Identify which cell holds the provided text, then report its [x, y] central coordinate. 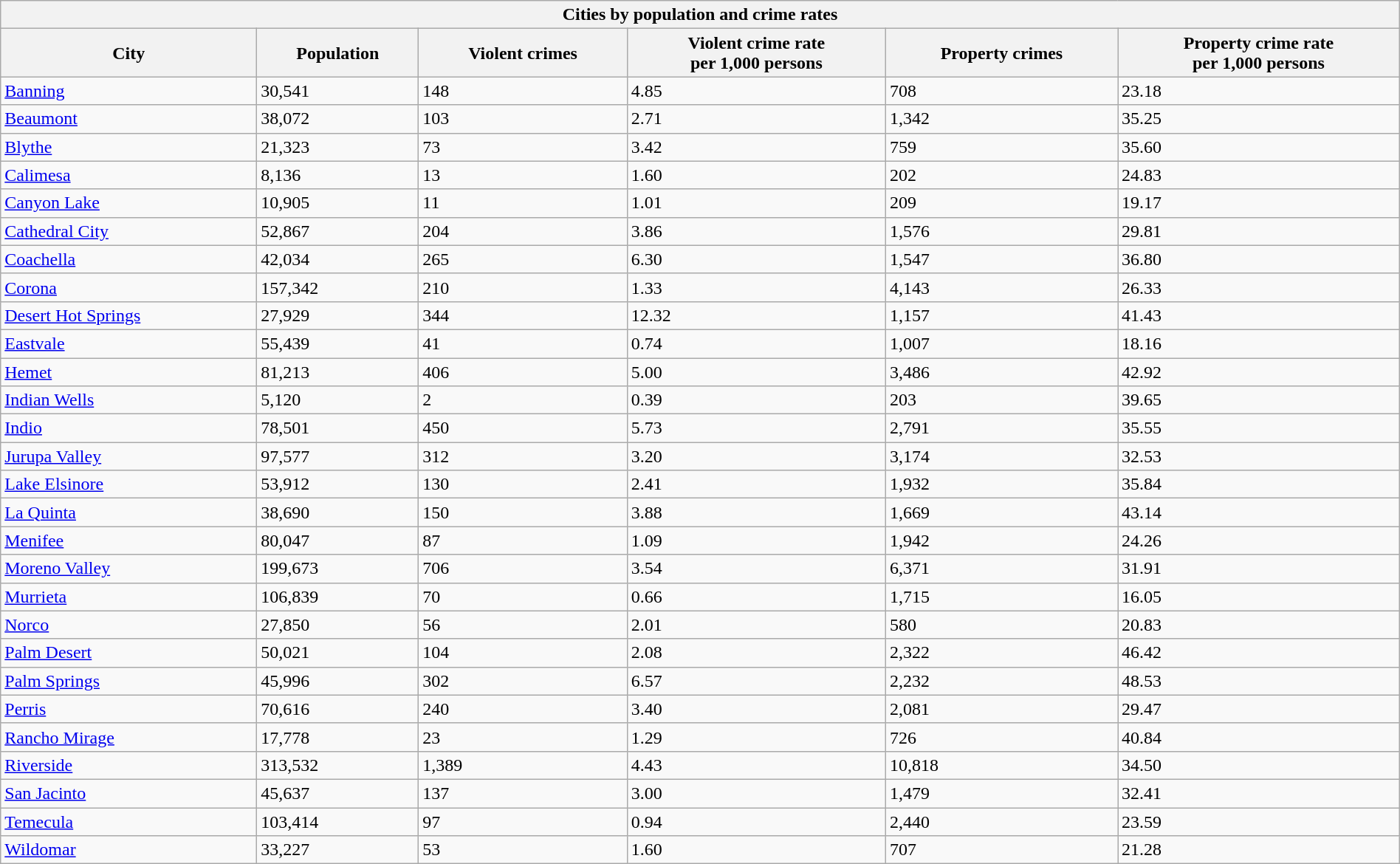
104 [523, 653]
344 [523, 315]
Indian Wells [128, 400]
4.85 [756, 91]
3,486 [1001, 371]
38,690 [338, 512]
32.41 [1259, 793]
0.74 [756, 343]
Beaumont [128, 119]
Canyon Lake [128, 203]
2,232 [1001, 681]
55,439 [338, 343]
50,021 [338, 653]
137 [523, 793]
41.43 [1259, 315]
Blythe [128, 147]
73 [523, 147]
1,576 [1001, 231]
302 [523, 681]
3.88 [756, 512]
4,143 [1001, 287]
23 [523, 737]
78,501 [338, 428]
3.86 [756, 231]
38,072 [338, 119]
450 [523, 428]
Riverside [128, 765]
Population [338, 53]
706 [523, 569]
130 [523, 484]
1,389 [523, 765]
Calimesa [128, 175]
726 [1001, 737]
87 [523, 541]
6,371 [1001, 569]
3.42 [756, 147]
24.26 [1259, 541]
Palm Springs [128, 681]
Desert Hot Springs [128, 315]
150 [523, 512]
27,850 [338, 625]
10,905 [338, 203]
70,616 [338, 709]
5.00 [756, 371]
Coachella [128, 259]
1.01 [756, 203]
0.94 [756, 822]
202 [1001, 175]
48.53 [1259, 681]
81,213 [338, 371]
23.18 [1259, 91]
106,839 [338, 597]
204 [523, 231]
56 [523, 625]
3.20 [756, 456]
2.71 [756, 119]
265 [523, 259]
San Jacinto [128, 793]
35.25 [1259, 119]
210 [523, 287]
1,157 [1001, 315]
Perris [128, 709]
Banning [128, 91]
1,547 [1001, 259]
21.28 [1259, 850]
Lake Elsinore [128, 484]
35.60 [1259, 147]
97,577 [338, 456]
1.29 [756, 737]
707 [1001, 850]
36.80 [1259, 259]
53,912 [338, 484]
2,440 [1001, 822]
70 [523, 597]
Temecula [128, 822]
19.17 [1259, 203]
Norco [128, 625]
42,034 [338, 259]
Wildomar [128, 850]
148 [523, 91]
12.32 [756, 315]
City [128, 53]
1,479 [1001, 793]
53 [523, 850]
2,081 [1001, 709]
52,867 [338, 231]
39.65 [1259, 400]
18.16 [1259, 343]
8,136 [338, 175]
103,414 [338, 822]
43.14 [1259, 512]
45,637 [338, 793]
Menifee [128, 541]
6.57 [756, 681]
157,342 [338, 287]
2,322 [1001, 653]
3.40 [756, 709]
103 [523, 119]
3.54 [756, 569]
27,929 [338, 315]
5,120 [338, 400]
35.55 [1259, 428]
1,715 [1001, 597]
10,818 [1001, 765]
42.92 [1259, 371]
240 [523, 709]
312 [523, 456]
1.09 [756, 541]
40.84 [1259, 737]
20.83 [1259, 625]
4.43 [756, 765]
Property crime rateper 1,000 persons [1259, 53]
Eastvale [128, 343]
2.01 [756, 625]
Hemet [128, 371]
29.81 [1259, 231]
Cathedral City [128, 231]
24.83 [1259, 175]
2.08 [756, 653]
3,174 [1001, 456]
80,047 [338, 541]
26.33 [1259, 287]
708 [1001, 91]
Indio [128, 428]
580 [1001, 625]
5.73 [756, 428]
Violent crimes [523, 53]
1,007 [1001, 343]
Corona [128, 287]
45,996 [338, 681]
2.41 [756, 484]
0.39 [756, 400]
759 [1001, 147]
31.91 [1259, 569]
313,532 [338, 765]
16.05 [1259, 597]
Jurupa Valley [128, 456]
34.50 [1259, 765]
33,227 [338, 850]
30,541 [338, 91]
Palm Desert [128, 653]
Cities by population and crime rates [700, 15]
41 [523, 343]
Violent crime rateper 1,000 persons [756, 53]
0.66 [756, 597]
6.30 [756, 259]
Property crimes [1001, 53]
1,342 [1001, 119]
209 [1001, 203]
Rancho Mirage [128, 737]
199,673 [338, 569]
11 [523, 203]
17,778 [338, 737]
1.33 [756, 287]
203 [1001, 400]
97 [523, 822]
1,932 [1001, 484]
21,323 [338, 147]
35.84 [1259, 484]
406 [523, 371]
13 [523, 175]
2 [523, 400]
46.42 [1259, 653]
1,942 [1001, 541]
1,669 [1001, 512]
32.53 [1259, 456]
29.47 [1259, 709]
2,791 [1001, 428]
3.00 [756, 793]
Moreno Valley [128, 569]
Murrieta [128, 597]
La Quinta [128, 512]
23.59 [1259, 822]
